For the text-containing cell, return its midpoint in (x, y) coordinate format. 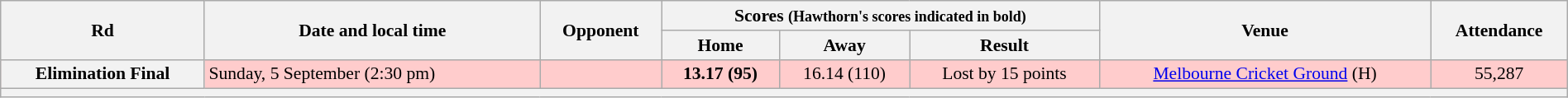
Opponent (600, 30)
Result (1005, 45)
Lost by 15 points (1005, 74)
16.14 (110) (844, 74)
Away (844, 45)
13.17 (95) (721, 74)
Rd (103, 30)
Date and local time (372, 30)
55,287 (1499, 74)
Elimination Final (103, 74)
Scores (Hawthorn's scores indicated in bold) (881, 16)
Melbourne Cricket Ground (H) (1265, 74)
Home (721, 45)
Sunday, 5 September (2:30 pm) (372, 74)
Attendance (1499, 30)
Venue (1265, 30)
